Pinpoint the cell where the given text exists, returning its (x, y) midpoint coordinate. 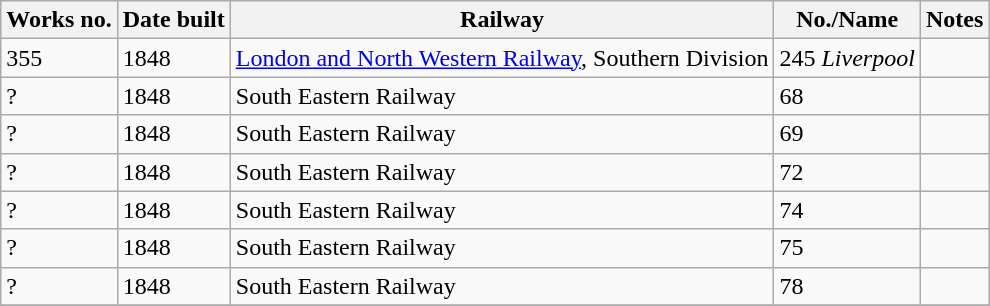
75 (847, 248)
London and North Western Railway, Southern Division (502, 58)
Notes (954, 20)
78 (847, 286)
Works no. (59, 20)
69 (847, 134)
No./Name (847, 20)
355 (59, 58)
68 (847, 96)
72 (847, 172)
74 (847, 210)
Railway (502, 20)
245 Liverpool (847, 58)
Date built (174, 20)
